Return (X, Y) of the center of cell containing provided text 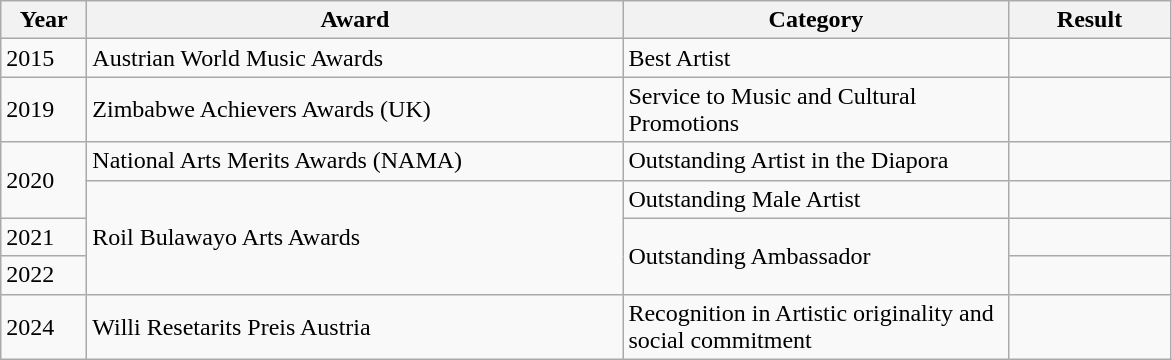
Outstanding Male Artist (816, 199)
Best Artist (816, 58)
2024 (44, 326)
Outstanding Artist in the Diapora (816, 161)
2019 (44, 110)
Award (355, 20)
Outstanding Ambassador (816, 256)
Service to Music and Cultural Promotions (816, 110)
2020 (44, 180)
Category (816, 20)
Year (44, 20)
National Arts Merits Awards (NAMA) (355, 161)
2021 (44, 237)
Result (1090, 20)
Roil Bulawayo Arts Awards (355, 237)
Willi Resetarits Preis Austria (355, 326)
Zimbabwe Achievers Awards (UK) (355, 110)
2015 (44, 58)
Recognition in Artistic originality and social commitment (816, 326)
2022 (44, 275)
Austrian World Music Awards (355, 58)
